Identify which cell holds the provided text, then report its [x, y] central coordinate. 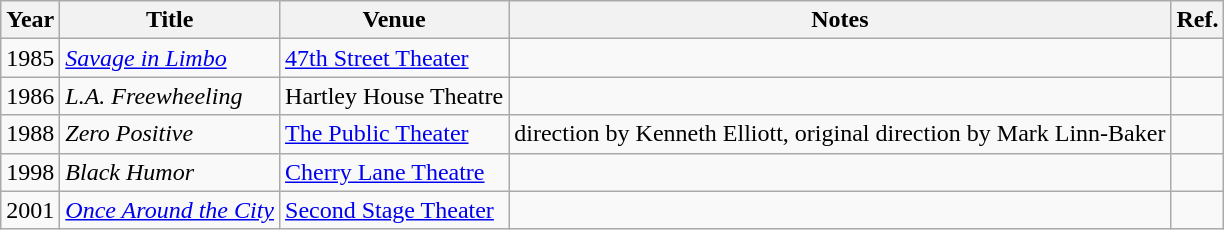
Zero Positive [170, 134]
Title [170, 20]
Venue [394, 20]
Cherry Lane Theatre [394, 172]
1998 [30, 172]
Year [30, 20]
Once Around the City [170, 210]
Hartley House Theatre [394, 96]
47th Street Theater [394, 58]
Black Humor [170, 172]
L.A. Freewheeling [170, 96]
Ref. [1198, 20]
1985 [30, 58]
1986 [30, 96]
Second Stage Theater [394, 210]
2001 [30, 210]
Savage in Limbo [170, 58]
direction by Kenneth Elliott, original direction by Mark Linn-Baker [840, 134]
The Public Theater [394, 134]
1988 [30, 134]
Notes [840, 20]
